Search for the cell housing the specified text and yield its (X, Y) center coordinate. 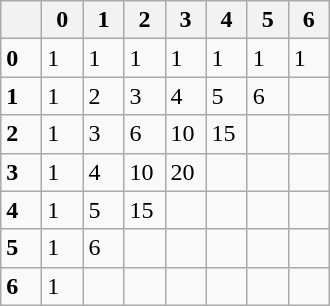
20 (186, 172)
